Determine the (x, y) coordinate at the center of the cell enclosing the given text.  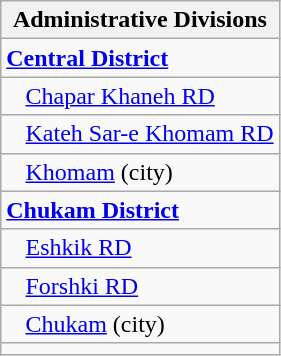
Kateh Sar-e Khomam RD (140, 134)
Chukam (city) (140, 324)
Chukam District (140, 210)
Central District (140, 58)
Chapar Khaneh RD (140, 96)
Khomam (city) (140, 172)
Forshki RD (140, 286)
Administrative Divisions (140, 20)
Eshkik RD (140, 248)
